Locate the cell with the specified text and output its (X, Y) center coordinate. 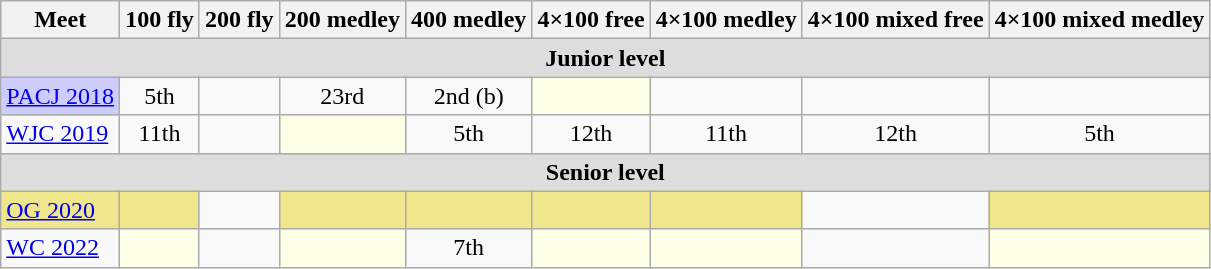
Senior level (606, 172)
WC 2022 (60, 248)
WJC 2019 (60, 134)
4×100 mixed free (896, 20)
23rd (342, 96)
100 fly (160, 20)
7th (468, 248)
Meet (60, 20)
OG 2020 (60, 210)
4×100 free (591, 20)
Junior level (606, 58)
4×100 medley (726, 20)
4×100 mixed medley (1100, 20)
PACJ 2018 (60, 96)
200 fly (239, 20)
200 medley (342, 20)
2nd (b) (468, 96)
400 medley (468, 20)
